Extract the (X, Y) coordinate from the center of the cell holding the provided text.  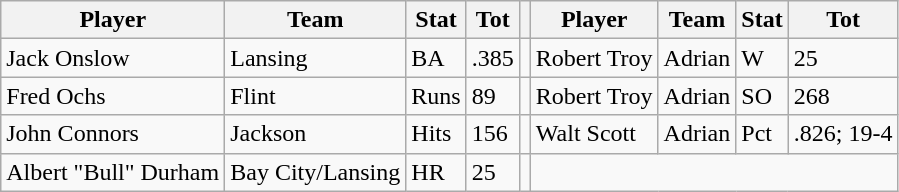
W (762, 58)
Runs (436, 96)
.385 (492, 58)
Pct (762, 134)
Flint (316, 96)
SO (762, 96)
Albert "Bull" Durham (113, 172)
BA (436, 58)
Walt Scott (594, 134)
268 (843, 96)
Hits (436, 134)
Fred Ochs (113, 96)
Lansing (316, 58)
156 (492, 134)
89 (492, 96)
Jack Onslow (113, 58)
John Connors (113, 134)
Jackson (316, 134)
Bay City/Lansing (316, 172)
HR (436, 172)
.826; 19-4 (843, 134)
